Return the [X, Y] coordinate for the center point of the cell that contains the specified text.  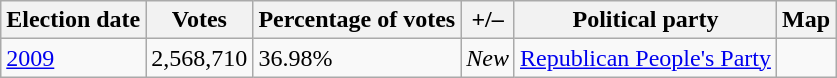
Political party [645, 20]
Map [806, 20]
Election date [74, 20]
New [488, 58]
Votes [200, 20]
+/– [488, 20]
2009 [74, 58]
2,568,710 [200, 58]
Percentage of votes [357, 20]
36.98% [357, 58]
Republican People's Party [645, 58]
